Return the (X, Y) coordinate for the center point of the cell that contains the specified text.  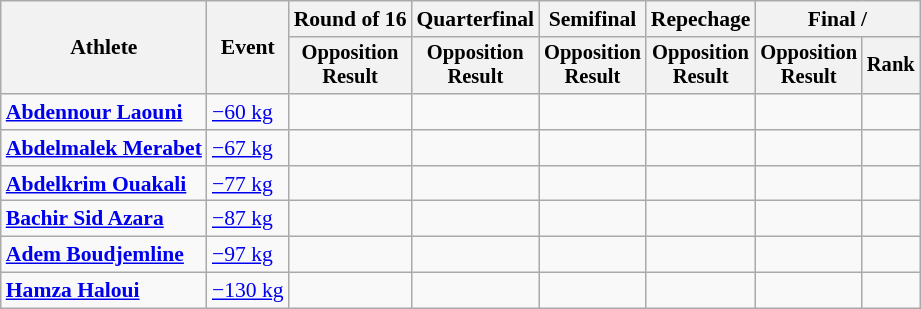
Quarterfinal (475, 19)
Event (248, 48)
Hamza Haloui (104, 291)
Rank (891, 66)
Repechage (701, 19)
−97 kg (248, 255)
Athlete (104, 48)
Round of 16 (350, 19)
Adem Boudjemline (104, 255)
−130 kg (248, 291)
Final / (837, 19)
−87 kg (248, 219)
Semifinal (592, 19)
Abdennour Laouni (104, 112)
Abdelmalek Merabet (104, 148)
Bachir Sid Azara (104, 219)
Abdelkrim Ouakali (104, 184)
−60 kg (248, 112)
−77 kg (248, 184)
−67 kg (248, 148)
